Pinpoint the cell where the given text exists, returning its [x, y] midpoint coordinate. 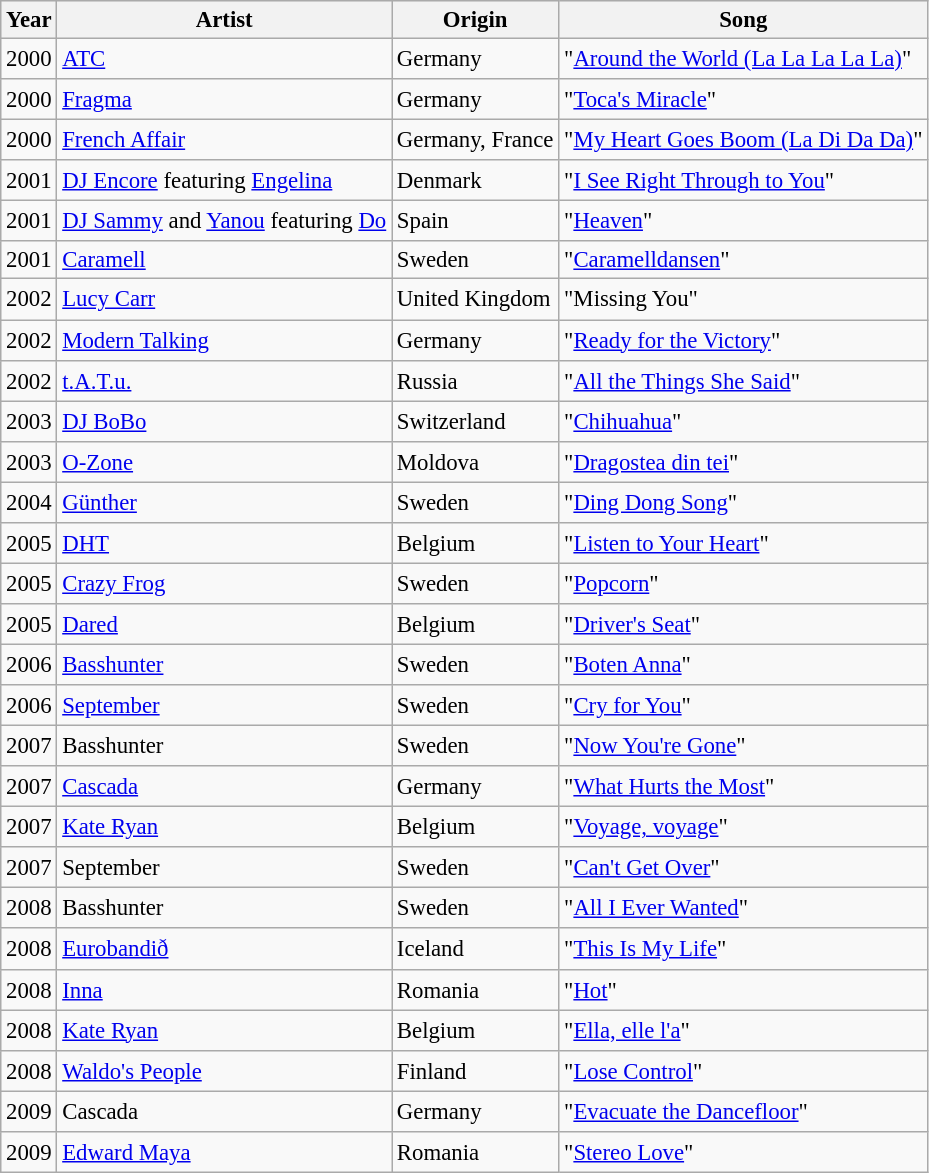
French Affair [224, 140]
Moldova [476, 462]
Lucy Carr [224, 300]
Germany, France [476, 140]
"Listen to Your Heart" [744, 544]
"Now You're Gone" [744, 746]
"Driver's Seat" [744, 624]
"Heaven" [744, 222]
Song [744, 20]
"Stereo Love" [744, 1152]
Iceland [476, 950]
Russia [476, 380]
"Ella, elle l'a" [744, 1030]
t.A.T.u. [224, 380]
Origin [476, 20]
"Lose Control" [744, 1070]
Fragma [224, 100]
O-Zone [224, 462]
DJ Encore featuring Engelina [224, 180]
"Ding Dong Song" [744, 502]
"My Heart Goes Boom (La Di Da Da)" [744, 140]
DJ BoBo [224, 422]
"Can't Get Over" [744, 868]
Eurobandið [224, 950]
United Kingdom [476, 300]
"Evacuate the Dancefloor" [744, 1112]
"I See Right Through to You" [744, 180]
"Chihuahua" [744, 422]
"All the Things She Said" [744, 380]
Caramell [224, 261]
"Caramelldansen" [744, 261]
Crazy Frog [224, 584]
ATC [224, 60]
Inna [224, 990]
"Ready for the Victory" [744, 340]
"Cry for You" [744, 706]
Finland [476, 1070]
"Toca's Miracle" [744, 100]
"Voyage, voyage" [744, 828]
Günther [224, 502]
"All I Ever Wanted" [744, 908]
"Popcorn" [744, 584]
Denmark [476, 180]
2004 [29, 502]
Year [29, 20]
Switzerland [476, 422]
"This Is My Life" [744, 950]
"Boten Anna" [744, 664]
"Dragostea din tei" [744, 462]
Waldo's People [224, 1070]
Spain [476, 222]
"Around the World (La La La La La)" [744, 60]
Dared [224, 624]
DJ Sammy and Yanou featuring Do [224, 222]
Artist [224, 20]
"Hot" [744, 990]
Edward Maya [224, 1152]
DHT [224, 544]
"What Hurts the Most" [744, 786]
Modern Talking [224, 340]
"Missing You" [744, 300]
